Identify which cell holds the provided text, then report its [x, y] central coordinate. 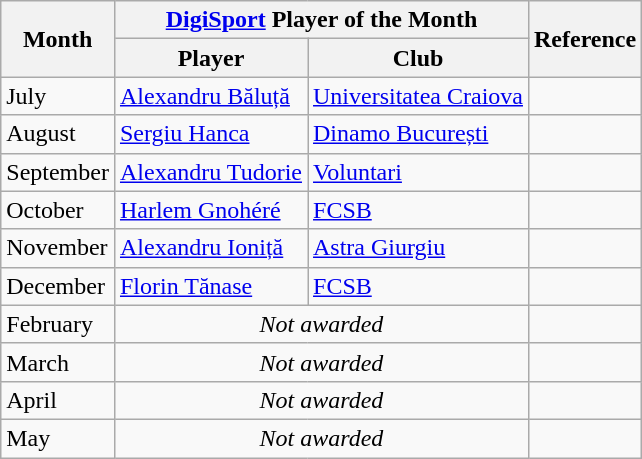
Harlem Gnohéré [210, 210]
Astra Giurgiu [418, 248]
May [58, 438]
August [58, 134]
Month [58, 39]
September [58, 172]
Alexandru Tudorie [210, 172]
April [58, 400]
November [58, 248]
October [58, 210]
Universitatea Craiova [418, 96]
Florin Tănase [210, 286]
July [58, 96]
March [58, 362]
Alexandru Băluță [210, 96]
Sergiu Hanca [210, 134]
December [58, 286]
Voluntari [418, 172]
Dinamo București [418, 134]
DigiSport Player of the Month [321, 20]
Player [210, 58]
Alexandru Ioniță [210, 248]
Reference [584, 39]
Club [418, 58]
February [58, 324]
